Provide the [x, y] coordinate of the cell's center where the given text is located.  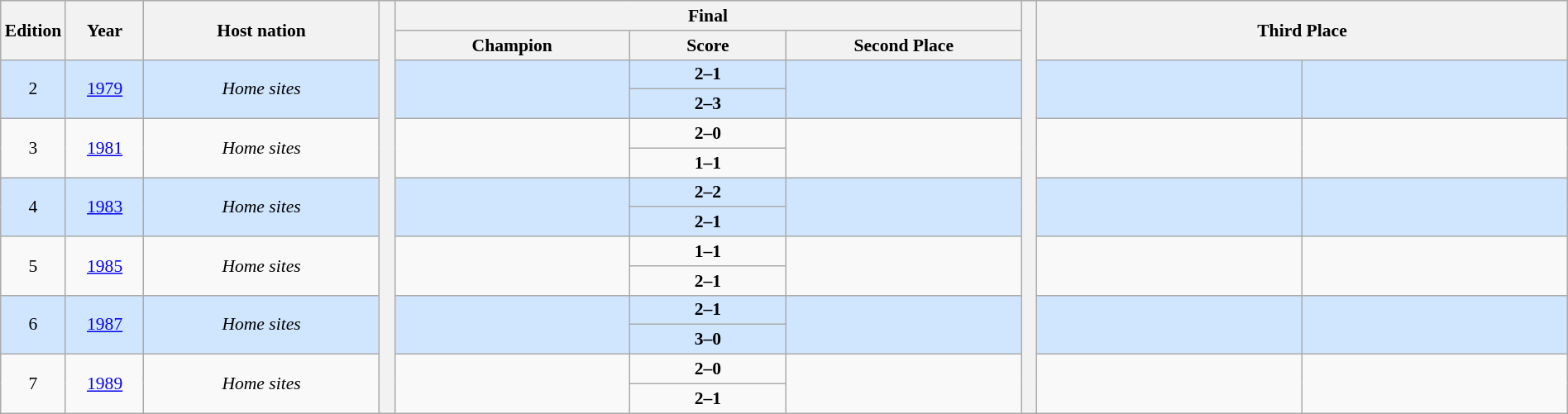
2–3 [708, 104]
1979 [104, 89]
1989 [104, 383]
4 [33, 207]
Year [104, 30]
1987 [104, 324]
Final [708, 16]
Second Place [904, 45]
3 [33, 149]
5 [33, 266]
Score [708, 45]
Edition [33, 30]
1981 [104, 149]
1985 [104, 266]
1983 [104, 207]
Champion [512, 45]
3–0 [708, 340]
2 [33, 89]
6 [33, 324]
7 [33, 383]
Third Place [1302, 30]
2–2 [708, 193]
Host nation [261, 30]
